Provide the (X, Y) coordinate of the cell's center where the given text is located.  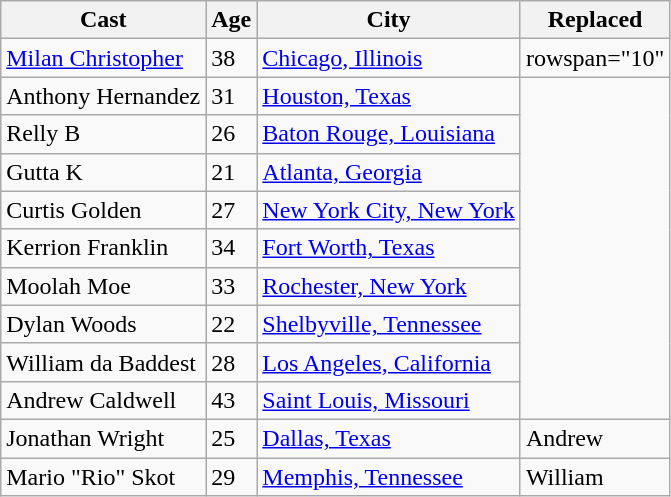
21 (232, 172)
26 (232, 134)
New York City, New York (389, 210)
Rochester, New York (389, 286)
Cast (104, 20)
Anthony Hernandez (104, 96)
Age (232, 20)
Atlanta, Georgia (389, 172)
City (389, 20)
Mario "Rio" Skot (104, 477)
22 (232, 324)
43 (232, 400)
Moolah Moe (104, 286)
Memphis, Tennessee (389, 477)
Chicago, Illinois (389, 58)
Gutta K (104, 172)
28 (232, 362)
Jonathan Wright (104, 438)
Kerrion Franklin (104, 248)
William (595, 477)
Andrew (595, 438)
33 (232, 286)
Fort Worth, Texas (389, 248)
29 (232, 477)
Shelbyville, Tennessee (389, 324)
William da Baddest (104, 362)
38 (232, 58)
Baton Rouge, Louisiana (389, 134)
Saint Louis, Missouri (389, 400)
Dallas, Texas (389, 438)
Milan Christopher (104, 58)
27 (232, 210)
25 (232, 438)
rowspan="10" (595, 58)
Relly B (104, 134)
34 (232, 248)
Dylan Woods (104, 324)
Los Angeles, California (389, 362)
Houston, Texas (389, 96)
Replaced (595, 20)
Curtis Golden (104, 210)
Andrew Caldwell (104, 400)
31 (232, 96)
